Capture the cell that displays the provided text and extract its (X, Y) central coordinate. 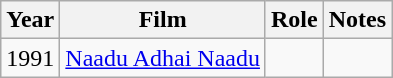
Film (163, 20)
Naadu Adhai Naadu (163, 58)
1991 (30, 58)
Year (30, 20)
Notes (357, 20)
Role (294, 20)
